Pinpoint the cell where the given text exists, returning its [X, Y] midpoint coordinate. 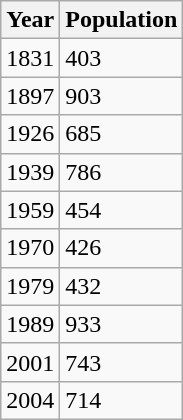
2001 [30, 362]
426 [122, 248]
933 [122, 324]
1831 [30, 58]
743 [122, 362]
1897 [30, 96]
1970 [30, 248]
903 [122, 96]
1959 [30, 210]
1939 [30, 172]
1989 [30, 324]
432 [122, 286]
2004 [30, 400]
786 [122, 172]
1979 [30, 286]
714 [122, 400]
685 [122, 134]
1926 [30, 134]
454 [122, 210]
Year [30, 20]
403 [122, 58]
Population [122, 20]
